Pinpoint the cell where the given text exists, returning its (X, Y) midpoint coordinate. 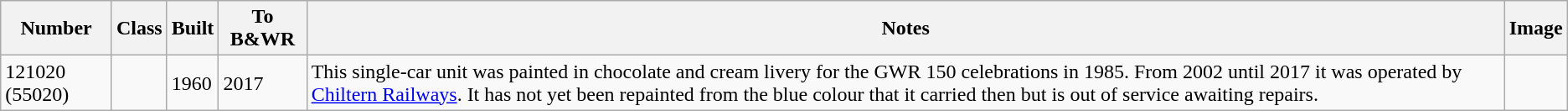
Built (193, 29)
Notes (905, 29)
121020 (55020) (57, 82)
Class (139, 29)
1960 (193, 82)
To B&WR (263, 29)
Image (1536, 29)
Number (57, 29)
2017 (263, 82)
